Find where the given text appears and provide that cell's center as [x, y] coordinate. 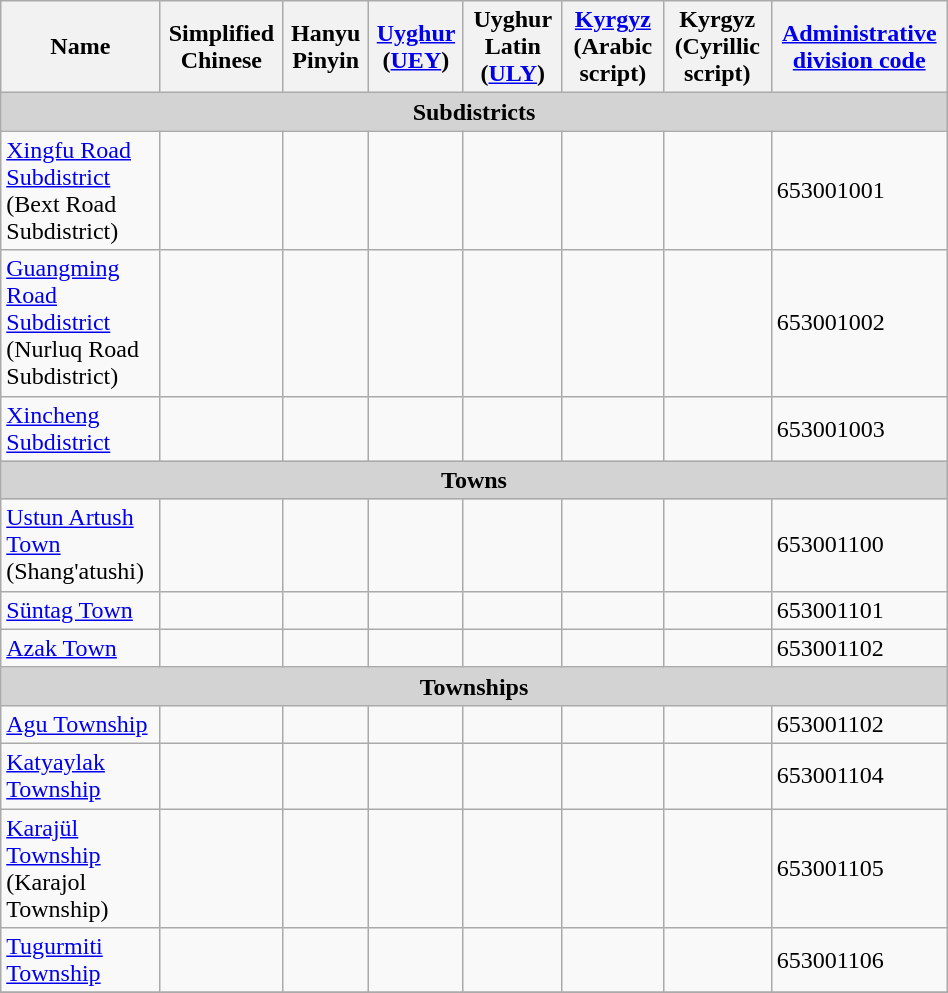
653001001 [859, 190]
653001002 [859, 323]
Agu Township [80, 724]
Azak Town [80, 648]
Xincheng Subdistrict [80, 428]
Karajül Township(Karajol Township) [80, 868]
653001105 [859, 868]
Tugurmiti Township [80, 960]
Süntag Town [80, 610]
Subdistricts [474, 112]
Administrative division code [859, 47]
Simplified Chinese [222, 47]
Ustun Artush Town(Shang'atushi) [80, 545]
Uyghur (UEY) [416, 47]
Uyghur Latin (ULY) [512, 47]
653001003 [859, 428]
Towns [474, 480]
Xingfu Road Subdistrict(Bext Road Subdistrict) [80, 190]
Townships [474, 686]
Guangming Road Subdistrict(Nurluq Road Subdistrict) [80, 323]
Name [80, 47]
Hanyu Pinyin [326, 47]
Kyrgyz (Arabic script) [612, 47]
653001104 [859, 776]
653001106 [859, 960]
Katyaylak Township [80, 776]
653001100 [859, 545]
Kyrgyz (Cyrillic script) [717, 47]
653001101 [859, 610]
